Find where the given text appears and provide that cell's center as (X, Y) coordinate. 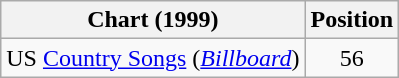
Position (352, 20)
56 (352, 58)
US Country Songs (Billboard) (153, 58)
Chart (1999) (153, 20)
